Output the (x, y) coordinate of the center of the cell containing the given text.  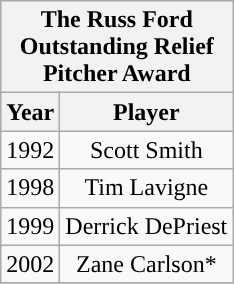
Tim Lavigne (146, 188)
Derrick DePriest (146, 226)
Zane Carlson* (146, 264)
Player (146, 112)
Year (30, 112)
The Russ Ford Outstanding Relief Pitcher Award (117, 47)
1998 (30, 188)
1992 (30, 150)
1999 (30, 226)
2002 (30, 264)
Scott Smith (146, 150)
